For the text-containing cell, return its midpoint in [X, Y] coordinate format. 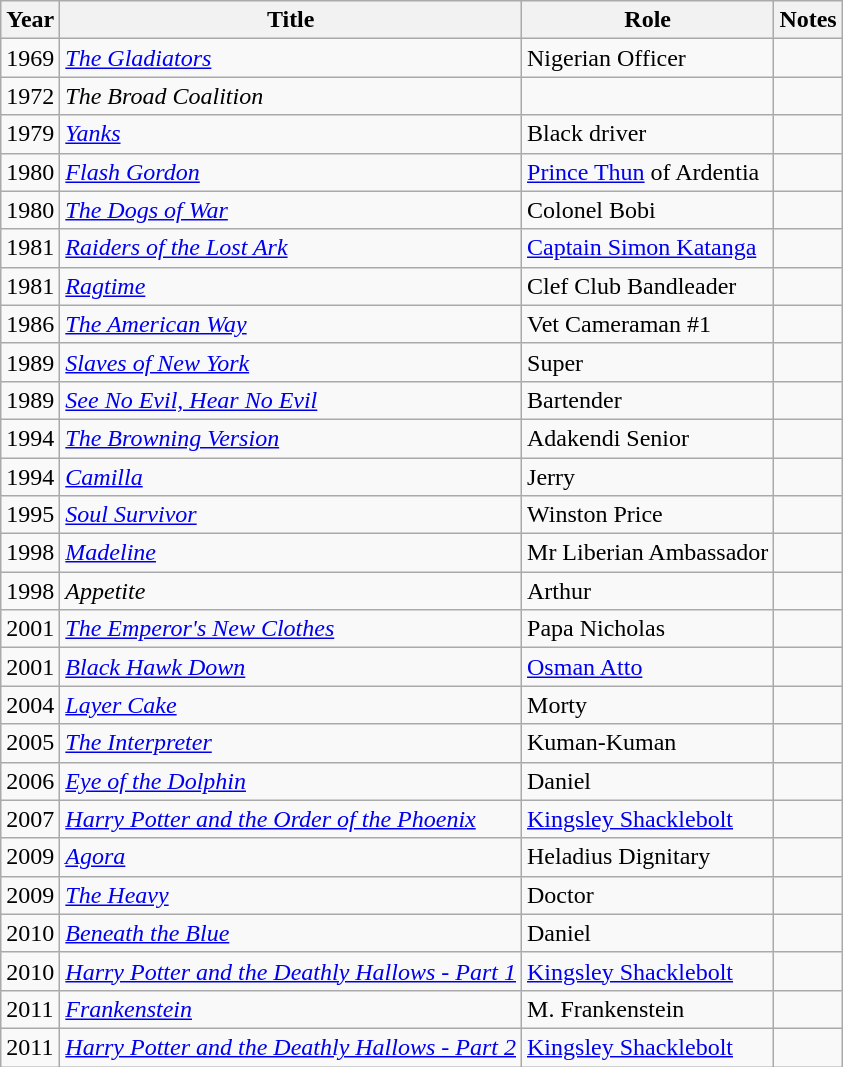
The Heavy [291, 895]
Agora [291, 857]
The Browning Version [291, 438]
Arthur [648, 591]
Black driver [648, 134]
Morty [648, 705]
M. Frankenstein [648, 1009]
Harry Potter and the Deathly Hallows - Part 2 [291, 1047]
Harry Potter and the Order of the Phoenix [291, 819]
Vet Cameraman #1 [648, 324]
Ragtime [291, 286]
The Broad Coalition [291, 96]
Doctor [648, 895]
Notes [808, 20]
2007 [30, 819]
Heladius Dignitary [648, 857]
The Dogs of War [291, 210]
Adakendi Senior [648, 438]
Madeline [291, 553]
1979 [30, 134]
Colonel Bobi [648, 210]
2005 [30, 743]
See No Evil, Hear No Evil [291, 400]
Beneath the Blue [291, 933]
Camilla [291, 477]
Frankenstein [291, 1009]
Nigerian Officer [648, 58]
Layer Cake [291, 705]
Year [30, 20]
The Emperor's New Clothes [291, 629]
Title [291, 20]
The American Way [291, 324]
Harry Potter and the Deathly Hallows - Part 1 [291, 971]
Papa Nicholas [648, 629]
Kuman-Kuman [648, 743]
Yanks [291, 134]
Flash Gordon [291, 172]
The Gladiators [291, 58]
Mr Liberian Ambassador [648, 553]
Super [648, 362]
1995 [30, 515]
1986 [30, 324]
Slaves of New York [291, 362]
Jerry [648, 477]
1969 [30, 58]
Role [648, 20]
Bartender [648, 400]
Clef Club Bandleader [648, 286]
1972 [30, 96]
Eye of the Dolphin [291, 781]
Captain Simon Katanga [648, 248]
Appetite [291, 591]
Prince Thun of Ardentia [648, 172]
Soul Survivor [291, 515]
2004 [30, 705]
Raiders of the Lost Ark [291, 248]
2006 [30, 781]
The Interpreter [291, 743]
Black Hawk Down [291, 667]
Winston Price [648, 515]
Osman Atto [648, 667]
